Detect which cell encompasses the target text, then output its (x, y) center coordinate. 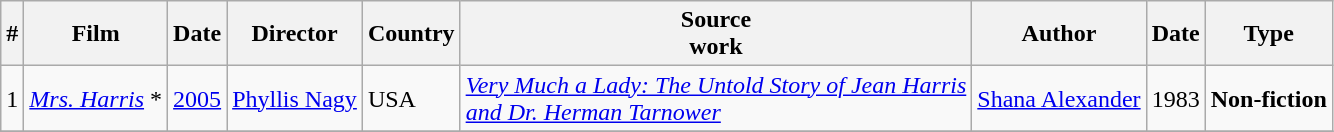
USA (411, 98)
Sourcework (716, 34)
Film (96, 34)
Director (295, 34)
1983 (1176, 98)
1 (12, 98)
Non-fiction (1268, 98)
Country (411, 34)
Phyllis Nagy (295, 98)
Mrs. Harris * (96, 98)
2005 (198, 98)
Type (1268, 34)
# (12, 34)
Shana Alexander (1059, 98)
Very Much a Lady: The Untold Story of Jean Harrisand Dr. Herman Tarnower (716, 98)
Author (1059, 34)
